Pinpoint the cell where the given text exists, returning its (X, Y) midpoint coordinate. 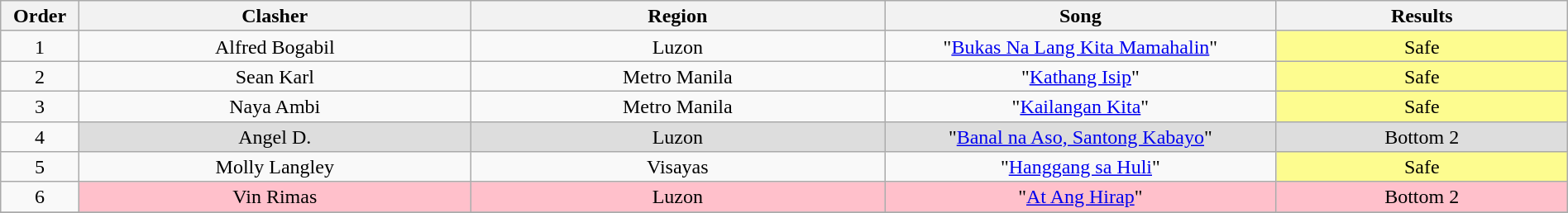
2 (40, 76)
Sean Karl (275, 76)
Results (1422, 17)
Clasher (275, 17)
Vin Rimas (275, 196)
Order (40, 17)
"Banal na Aso, Santong Kabayo" (1081, 137)
"Hanggang sa Huli" (1081, 167)
Alfred Bogabil (275, 46)
Naya Ambi (275, 106)
6 (40, 196)
Region (677, 17)
Molly Langley (275, 167)
1 (40, 46)
"At Ang Hirap" (1081, 196)
4 (40, 137)
3 (40, 106)
Song (1081, 17)
"Kathang Isip" (1081, 76)
Angel D. (275, 137)
"Bukas Na Lang Kita Mamahalin" (1081, 46)
Visayas (677, 167)
5 (40, 167)
"Kailangan Kita" (1081, 106)
